From the cell containing the given text, extract its center point as (X, Y) coordinate. 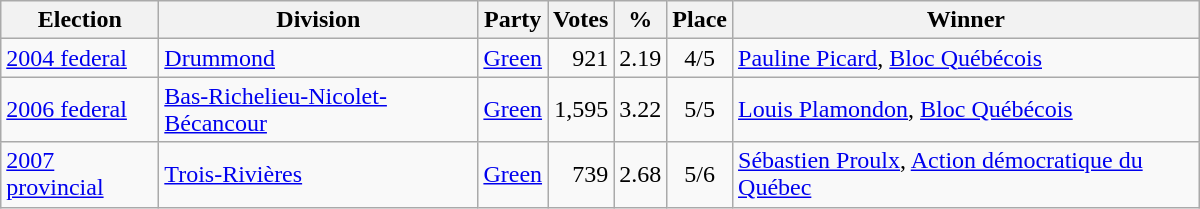
Votes (581, 20)
Division (318, 20)
5/5 (700, 110)
Sébastien Proulx, Action démocratique du Québec (966, 174)
3.22 (640, 110)
Party (513, 20)
2004 federal (80, 58)
Louis Plamondon, Bloc Québécois (966, 110)
1,595 (581, 110)
Trois-Rivières (318, 174)
Pauline Picard, Bloc Québécois (966, 58)
Bas-Richelieu-Nicolet-Bécancour (318, 110)
Election (80, 20)
Drummond (318, 58)
4/5 (700, 58)
5/6 (700, 174)
% (640, 20)
2007 provincial (80, 174)
Winner (966, 20)
2.68 (640, 174)
739 (581, 174)
921 (581, 58)
2006 federal (80, 110)
Place (700, 20)
2.19 (640, 58)
